Identify which cell holds the provided text, then report its (x, y) central coordinate. 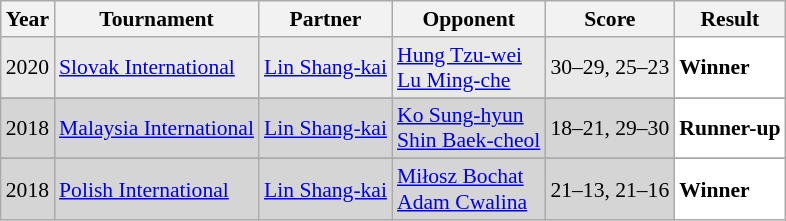
21–13, 21–16 (610, 190)
Opponent (468, 19)
Tournament (156, 19)
18–21, 29–30 (610, 128)
Partner (326, 19)
Result (730, 19)
Score (610, 19)
Ko Sung-hyun Shin Baek-cheol (468, 128)
Hung Tzu-wei Lu Ming-che (468, 68)
Miłosz Bochat Adam Cwalina (468, 190)
30–29, 25–23 (610, 68)
Malaysia International (156, 128)
Polish International (156, 190)
Slovak International (156, 68)
2020 (28, 68)
Year (28, 19)
Runner-up (730, 128)
